Output the (X, Y) coordinate of the center of the cell containing the given text.  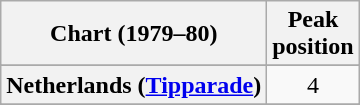
4 (313, 85)
Netherlands (Tipparade) (134, 85)
Peakposition (313, 34)
Chart (1979–80) (134, 34)
